Find where the given text appears and provide that cell's center as [X, Y] coordinate. 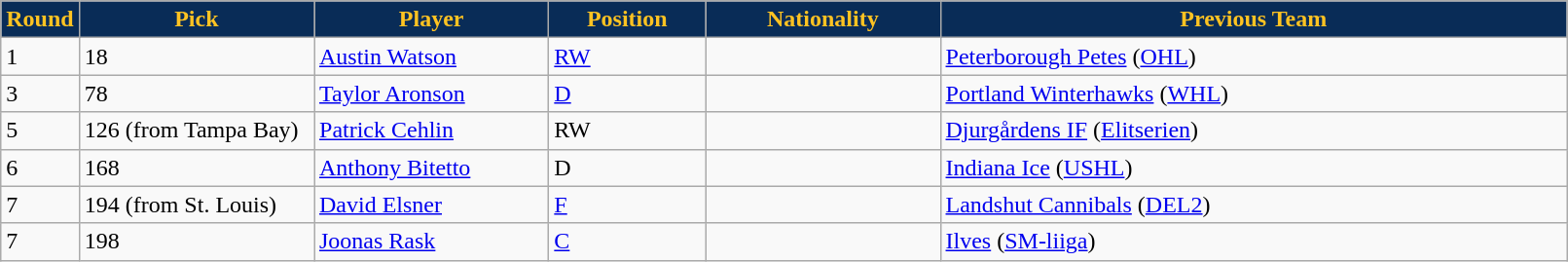
C [627, 242]
6 [40, 168]
3 [40, 94]
Pick [197, 19]
Round [40, 19]
Anthony Bitetto [430, 168]
Ilves (SM-liiga) [1254, 242]
18 [197, 56]
126 (from Tampa Bay) [197, 131]
Nationality [823, 19]
194 (from St. Louis) [197, 205]
Djurgårdens IF (Elitserien) [1254, 131]
5 [40, 131]
Position [627, 19]
168 [197, 168]
David Elsner [430, 205]
F [627, 205]
Landshut Cannibals (DEL2) [1254, 205]
Patrick Cehlin [430, 131]
Austin Watson [430, 56]
78 [197, 94]
1 [40, 56]
Previous Team [1254, 19]
Taylor Aronson [430, 94]
Indiana Ice (USHL) [1254, 168]
198 [197, 242]
Peterborough Petes (OHL) [1254, 56]
Joonas Rask [430, 242]
Portland Winterhawks (WHL) [1254, 94]
Player [430, 19]
